Extract the (X, Y) coordinate from the center of the cell holding the provided text.  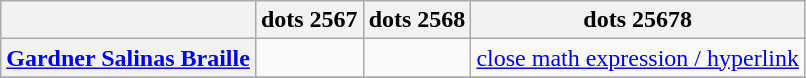
dots 2567 (309, 20)
close math expression / hyperlink (638, 58)
Gardner Salinas Braille (128, 58)
dots 25678 (638, 20)
dots 2568 (417, 20)
